From the cell containing the given text, extract its center point as [X, Y] coordinate. 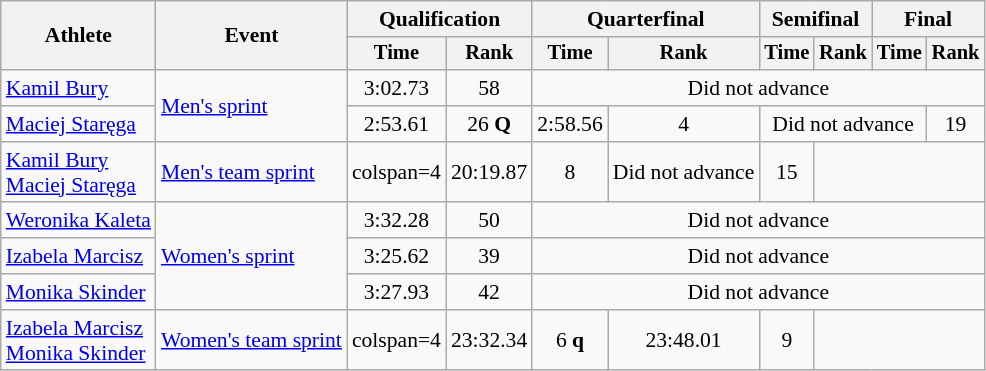
Izabela Marcisz [78, 256]
42 [489, 292]
4 [684, 124]
Women's team sprint [252, 340]
23:32.34 [489, 340]
3:25.62 [396, 256]
Quarterfinal [646, 19]
Athlete [78, 36]
Qualification [440, 19]
26 Q [489, 124]
8 [570, 172]
Monika Skinder [78, 292]
Maciej Staręga [78, 124]
Semifinal [815, 19]
15 [786, 172]
6 q [570, 340]
3:02.73 [396, 88]
3:32.28 [396, 221]
2:58.56 [570, 124]
Kamil Bury [78, 88]
Women's sprint [252, 256]
9 [786, 340]
Event [252, 36]
23:48.01 [684, 340]
Men's sprint [252, 106]
58 [489, 88]
19 [956, 124]
Kamil BuryMaciej Staręga [78, 172]
Weronika Kaleta [78, 221]
Men's team sprint [252, 172]
Final [928, 19]
50 [489, 221]
2:53.61 [396, 124]
20:19.87 [489, 172]
3:27.93 [396, 292]
Izabela MarciszMonika Skinder [78, 340]
39 [489, 256]
